Extract the [X, Y] coordinate from the center of the cell holding the provided text.  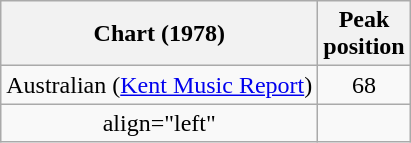
Chart (1978) [160, 34]
Australian (Kent Music Report) [160, 85]
Peakposition [364, 34]
align="left" [160, 123]
68 [364, 85]
